Detect which cell encompasses the target text, then output its [x, y] center coordinate. 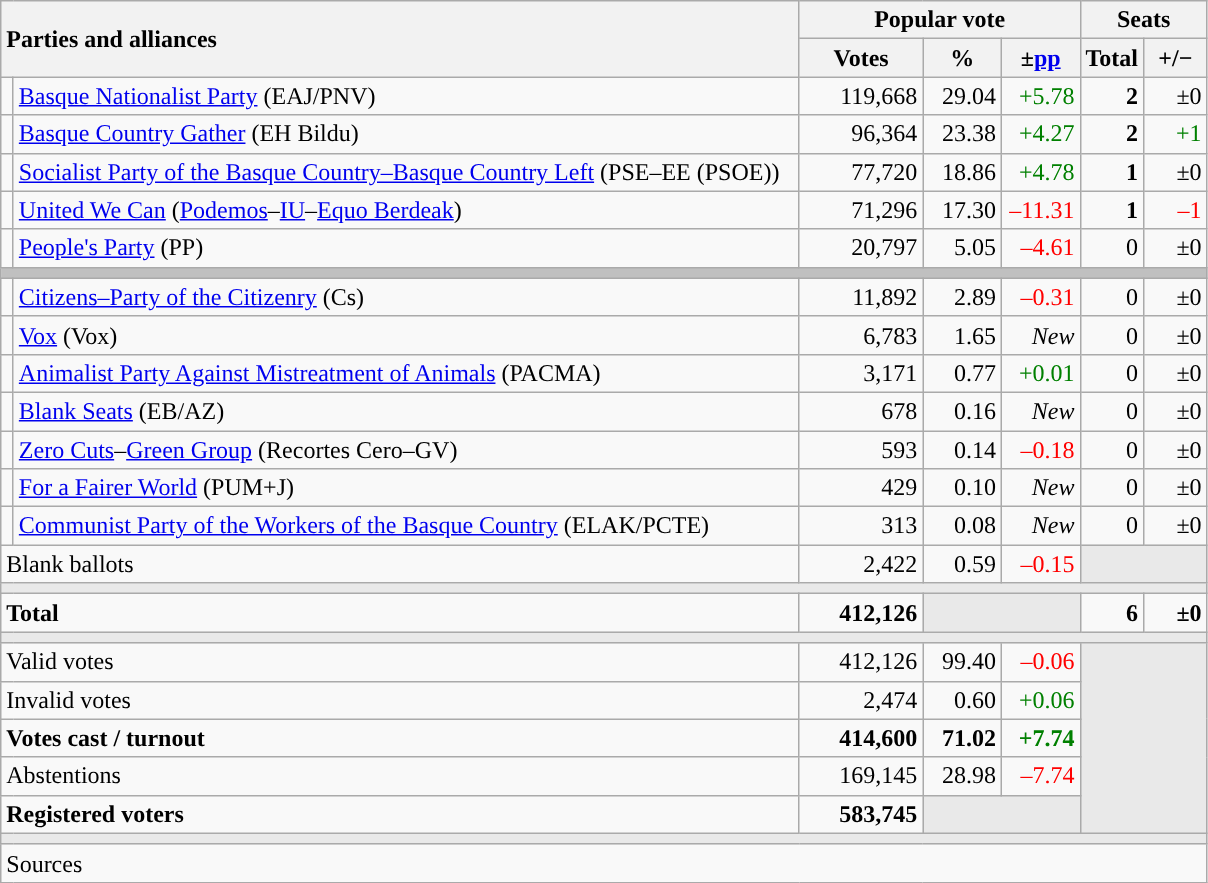
% [962, 58]
–4.61 [1040, 248]
+5.78 [1040, 96]
2.89 [962, 297]
99.40 [962, 662]
429 [861, 488]
77,720 [861, 172]
0.60 [962, 700]
Invalid votes [400, 700]
People's Party (PP) [406, 248]
Communist Party of the Workers of the Basque Country (ELAK/PCTE) [406, 526]
2,474 [861, 700]
–7.74 [1040, 776]
0.59 [962, 564]
17.30 [962, 210]
+4.78 [1040, 172]
Sources [604, 863]
+1 [1176, 134]
3,171 [861, 373]
–11.31 [1040, 210]
Socialist Party of the Basque Country–Basque Country Left (PSE–EE (PSOE)) [406, 172]
6 [1112, 613]
593 [861, 449]
11,892 [861, 297]
+0.06 [1040, 700]
0.10 [962, 488]
5.05 [962, 248]
414,600 [861, 738]
71,296 [861, 210]
Blank Seats (EB/AZ) [406, 411]
+0.01 [1040, 373]
Parties and alliances [400, 39]
Abstentions [400, 776]
583,745 [861, 814]
+/− [1176, 58]
Seats [1144, 20]
Basque Country Gather (EH Bildu) [406, 134]
Blank ballots [400, 564]
±pp [1040, 58]
0.16 [962, 411]
Popular vote [940, 20]
0.14 [962, 449]
–0.15 [1040, 564]
1.65 [962, 335]
2,422 [861, 564]
Zero Cuts–Green Group (Recortes Cero–GV) [406, 449]
Vox (Vox) [406, 335]
Animalist Party Against Mistreatment of Animals (PACMA) [406, 373]
313 [861, 526]
20,797 [861, 248]
–1 [1176, 210]
Votes cast / turnout [400, 738]
+4.27 [1040, 134]
0.77 [962, 373]
28.98 [962, 776]
Basque Nationalist Party (EAJ/PNV) [406, 96]
Registered voters [400, 814]
For a Fairer World (PUM+J) [406, 488]
96,364 [861, 134]
119,668 [861, 96]
United We Can (Podemos–IU–Equo Berdeak) [406, 210]
–0.06 [1040, 662]
Valid votes [400, 662]
Citizens–Party of the Citizenry (Cs) [406, 297]
–0.31 [1040, 297]
169,145 [861, 776]
678 [861, 411]
+7.74 [1040, 738]
0.08 [962, 526]
6,783 [861, 335]
29.04 [962, 96]
18.86 [962, 172]
–0.18 [1040, 449]
23.38 [962, 134]
71.02 [962, 738]
Votes [861, 58]
